Scan for the cell matching the given text and deliver its [X, Y] coordinate at center. 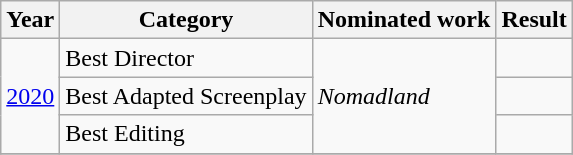
Best Director [186, 58]
Best Adapted Screenplay [186, 96]
2020 [30, 96]
Nomadland [404, 96]
Category [186, 20]
Year [30, 20]
Result [534, 20]
Nominated work [404, 20]
Best Editing [186, 134]
